Output the (x, y) coordinate of the center of the cell containing the given text.  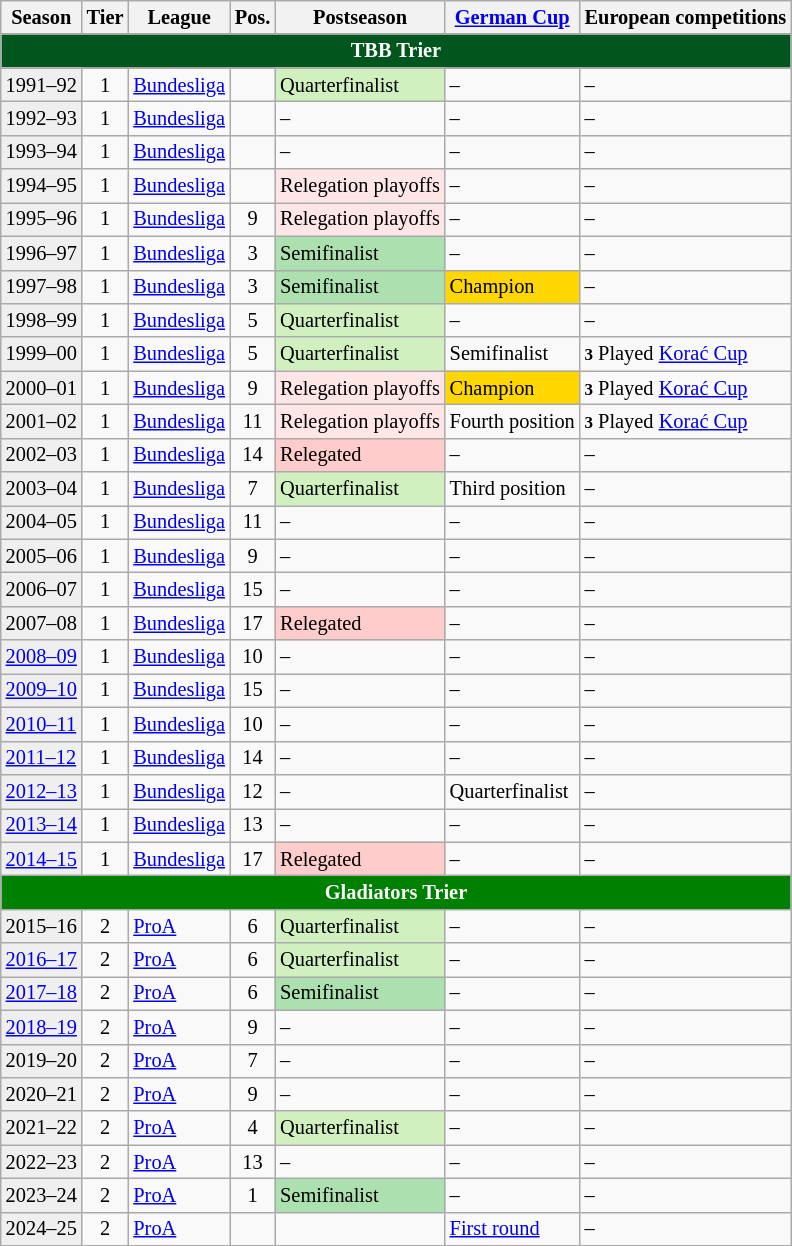
German Cup (512, 17)
2009–10 (42, 690)
1996–97 (42, 253)
2005–06 (42, 556)
1993–94 (42, 152)
Season (42, 17)
4 (252, 1128)
First round (512, 1229)
12 (252, 791)
2024–25 (42, 1229)
2014–15 (42, 859)
Gladiators Trier (396, 892)
1999–00 (42, 354)
1997–98 (42, 287)
2019–20 (42, 1061)
Third position (512, 489)
2017–18 (42, 993)
League (178, 17)
1991–92 (42, 85)
2008–09 (42, 657)
2013–14 (42, 825)
Postseason (360, 17)
2016–17 (42, 960)
2012–13 (42, 791)
2006–07 (42, 589)
1998–99 (42, 320)
2010–11 (42, 724)
2002–03 (42, 455)
2001–02 (42, 421)
1995–96 (42, 219)
2023–24 (42, 1195)
2007–08 (42, 623)
2015–16 (42, 926)
2022–23 (42, 1162)
1992–93 (42, 118)
2000–01 (42, 388)
1994–95 (42, 186)
2003–04 (42, 489)
Fourth position (512, 421)
Pos. (252, 17)
2011–12 (42, 758)
European competitions (686, 17)
2021–22 (42, 1128)
2020–21 (42, 1094)
2018–19 (42, 1027)
2004–05 (42, 522)
Tier (106, 17)
TBB Trier (396, 51)
